Find where the given text appears and provide that cell's center as [X, Y] coordinate. 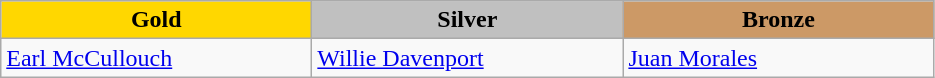
Juan Morales [778, 58]
Bronze [778, 20]
Gold [156, 20]
Willie Davenport [468, 58]
Silver [468, 20]
Earl McCullouch [156, 58]
